Search for the cell housing the specified text and yield its (x, y) center coordinate. 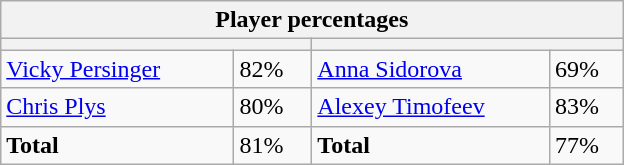
80% (273, 107)
82% (273, 69)
83% (586, 107)
Vicky Persinger (118, 69)
Alexey Timofeev (431, 107)
Anna Sidorova (431, 69)
Player percentages (312, 20)
69% (586, 69)
81% (273, 145)
Chris Plys (118, 107)
77% (586, 145)
